Return (X, Y) of the center of cell containing provided text 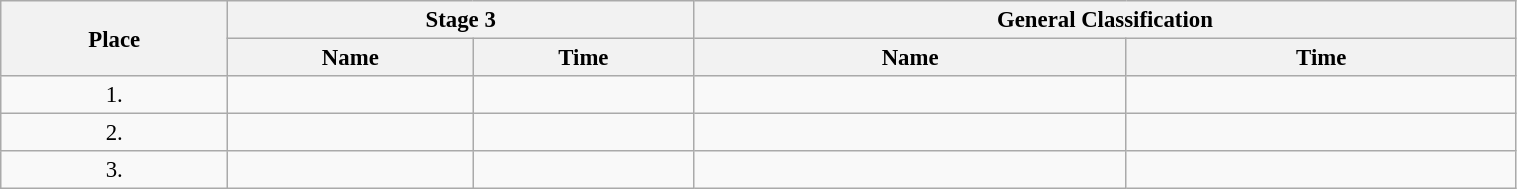
Stage 3 (461, 20)
General Classification (1105, 20)
3. (114, 170)
Place (114, 38)
1. (114, 95)
2. (114, 133)
